Find where the given text appears and provide that cell's center as [X, Y] coordinate. 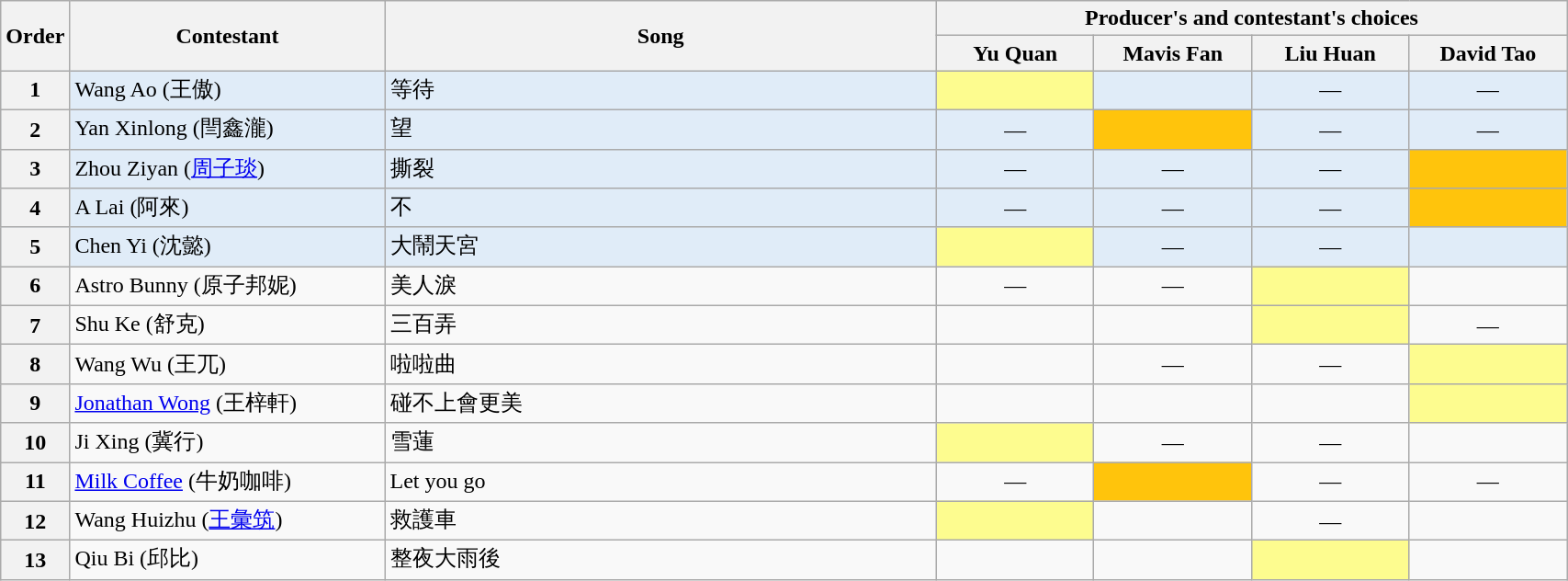
碰不上會更美 [660, 403]
救護車 [660, 520]
Chen Yi (沈懿) [228, 246]
6 [35, 287]
Song [660, 36]
2 [35, 129]
3 [35, 169]
整夜大雨後 [660, 561]
Mavis Fan [1173, 53]
大鬧天宮 [660, 246]
Wang Wu (王兀) [228, 364]
等待 [660, 90]
Yu Quan [1015, 53]
Yan Xinlong (閆鑫瀧) [228, 129]
David Tao [1488, 53]
雪蓮 [660, 443]
9 [35, 403]
Shu Ke (舒克) [228, 325]
10 [35, 443]
Ji Xing (冀行) [228, 443]
4 [35, 208]
A Lai (阿來) [228, 208]
Zhou Ziyan (周子琰) [228, 169]
8 [35, 364]
Wang Ao (王傲) [228, 90]
Liu Huan [1330, 53]
7 [35, 325]
望 [660, 129]
13 [35, 561]
1 [35, 90]
三百弄 [660, 325]
美人淚 [660, 287]
Contestant [228, 36]
Order [35, 36]
5 [35, 246]
Producer's and contestant's choices [1251, 18]
啦啦曲 [660, 364]
Astro Bunny (原子邦妮) [228, 287]
Jonathan Wong (王梓軒) [228, 403]
撕裂 [660, 169]
12 [35, 520]
不 [660, 208]
Wang Huizhu (王彙筑) [228, 520]
11 [35, 482]
Let you go [660, 482]
Qiu Bi (邱比) [228, 561]
Milk Coffee (牛奶咖啡) [228, 482]
